Capture the cell that displays the provided text and extract its (x, y) central coordinate. 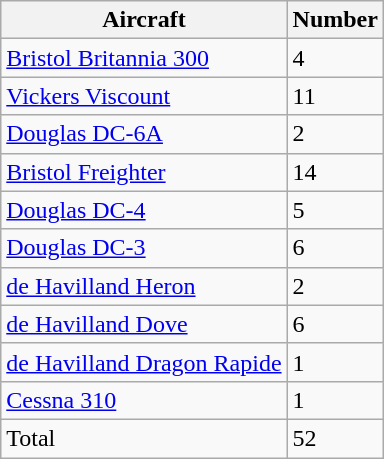
Total (144, 438)
52 (335, 438)
Bristol Freighter (144, 172)
Bristol Britannia 300 (144, 58)
de Havilland Dragon Rapide (144, 362)
Vickers Viscount (144, 96)
Douglas DC-3 (144, 248)
11 (335, 96)
Douglas DC-4 (144, 210)
5 (335, 210)
Number (335, 20)
de Havilland Dove (144, 324)
de Havilland Heron (144, 286)
Aircraft (144, 20)
Cessna 310 (144, 400)
4 (335, 58)
14 (335, 172)
Douglas DC-6A (144, 134)
